Return the (X, Y) coordinate for the center point of the cell that contains the specified text.  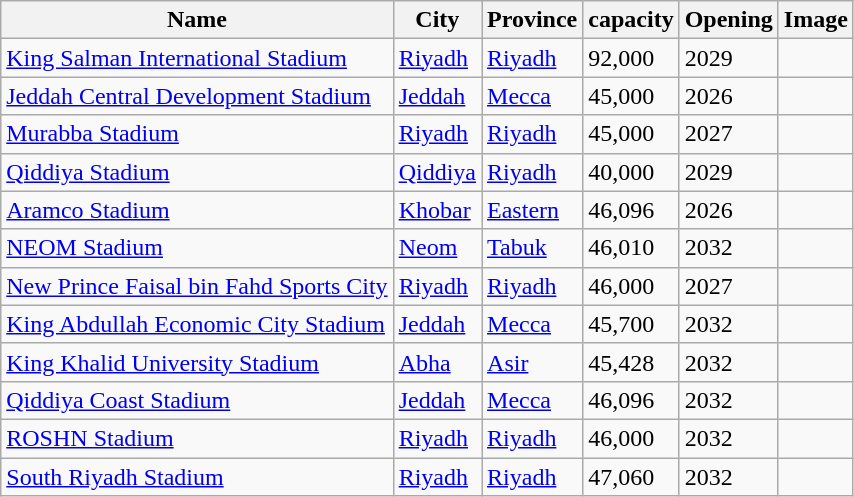
New Prince Faisal bin Fahd Sports City (197, 286)
Khobar (437, 210)
45,700 (631, 324)
Abha (437, 362)
NEOM Stadium (197, 248)
King Khalid University Stadium (197, 362)
capacity (631, 20)
92,000 (631, 58)
Qiddiya (437, 172)
Neom (437, 248)
Jeddah Central Development Stadium (197, 96)
Asir (532, 362)
40,000 (631, 172)
Qiddiya Coast Stadium (197, 400)
Murabba Stadium (197, 134)
City (437, 20)
King Abdullah Economic City Stadium (197, 324)
Name (197, 20)
47,060 (631, 477)
46,010 (631, 248)
Qiddiya Stadium (197, 172)
Tabuk (532, 248)
Aramco Stadium (197, 210)
Opening (728, 20)
King Salman International Stadium (197, 58)
Eastern (532, 210)
45,428 (631, 362)
ROSHN Stadium (197, 438)
Province (532, 20)
Image (816, 20)
South Riyadh Stadium (197, 477)
